Pinpoint the cell where the given text exists, returning its (X, Y) midpoint coordinate. 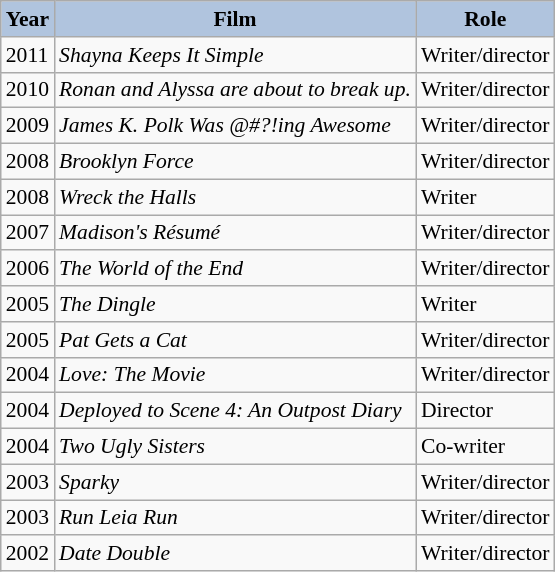
The Dingle (235, 304)
Director (486, 411)
2002 (28, 554)
Wreck the Halls (235, 197)
Run Leia Run (235, 518)
Role (486, 19)
The World of the End (235, 269)
2011 (28, 55)
Brooklyn Force (235, 162)
Film (235, 19)
Madison's Résumé (235, 233)
Shayna Keeps It Simple (235, 55)
Ronan and Alyssa are about to break up. (235, 90)
2010 (28, 90)
2006 (28, 269)
2009 (28, 126)
Sparky (235, 482)
Date Double (235, 554)
Pat Gets a Cat (235, 340)
Co-writer (486, 447)
Deployed to Scene 4: An Outpost Diary (235, 411)
James K. Polk Was @#?!ing Awesome (235, 126)
Year (28, 19)
2007 (28, 233)
Two Ugly Sisters (235, 447)
Love: The Movie (235, 375)
